Extract the [X, Y] coordinate from the center of the cell holding the provided text.  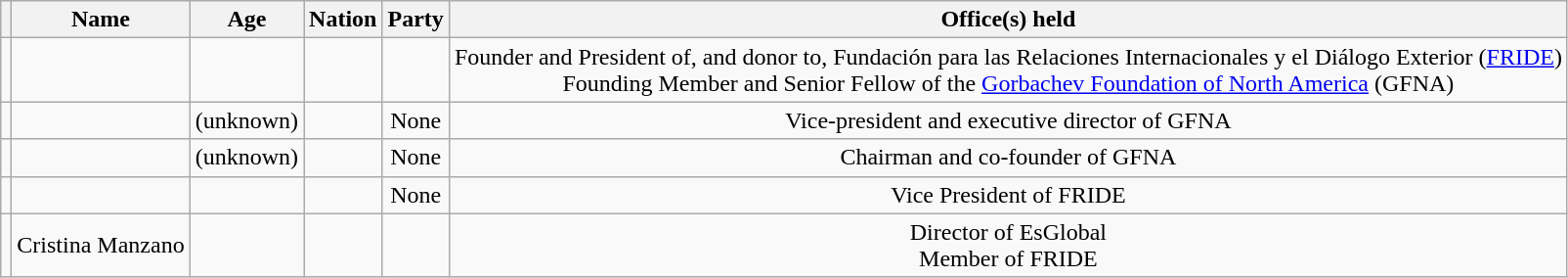
Chairman and co-founder of GFNA [1008, 158]
Vice-president and executive director of GFNA [1008, 120]
Name [101, 20]
Director of EsGlobalMember of FRIDE [1008, 245]
Party [415, 20]
Age [246, 20]
Office(s) held [1008, 20]
Cristina Manzano [101, 245]
Vice President of FRIDE [1008, 195]
Nation [343, 20]
